Detect which cell encompasses the target text, then output its [X, Y] center coordinate. 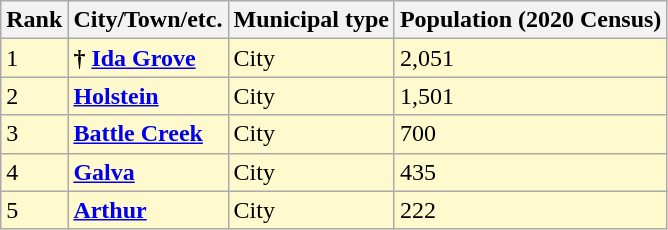
Battle Creek [148, 134]
3 [34, 134]
1,501 [530, 96]
2 [34, 96]
Galva [148, 172]
435 [530, 172]
2,051 [530, 58]
5 [34, 210]
Population (2020 Census) [530, 20]
† Ida Grove [148, 58]
Municipal type [311, 20]
4 [34, 172]
1 [34, 58]
City/Town/etc. [148, 20]
222 [530, 210]
Arthur [148, 210]
700 [530, 134]
Holstein [148, 96]
Rank [34, 20]
